Provide the (x, y) coordinate of the cell's center where the given text is located.  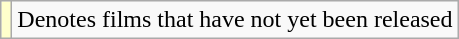
Denotes films that have not yet been released (235, 20)
